For the text-containing cell, return its midpoint in [X, Y] coordinate format. 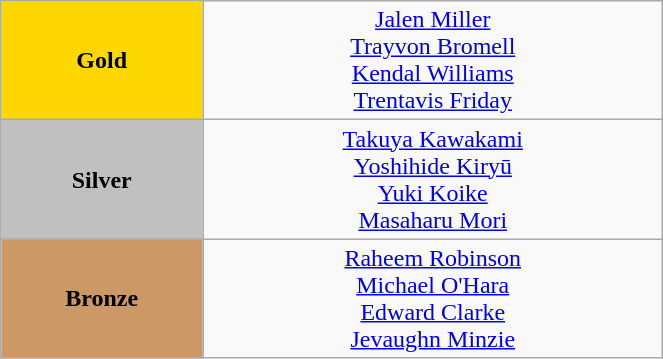
Takuya KawakamiYoshihide KiryūYuki KoikeMasaharu Mori [433, 180]
Gold [102, 60]
Silver [102, 180]
Jalen MillerTrayvon BromellKendal WilliamsTrentavis Friday [433, 60]
Raheem RobinsonMichael O'HaraEdward ClarkeJevaughn Minzie [433, 298]
Bronze [102, 298]
